From the cell containing the given text, extract its center point as [x, y] coordinate. 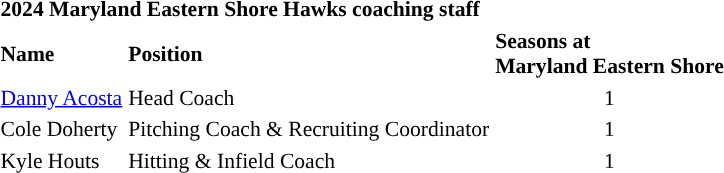
Pitching Coach & Recruiting Coordinator [309, 129]
Position [309, 53]
Head Coach [309, 98]
